Return [x, y] of the center of cell containing provided text 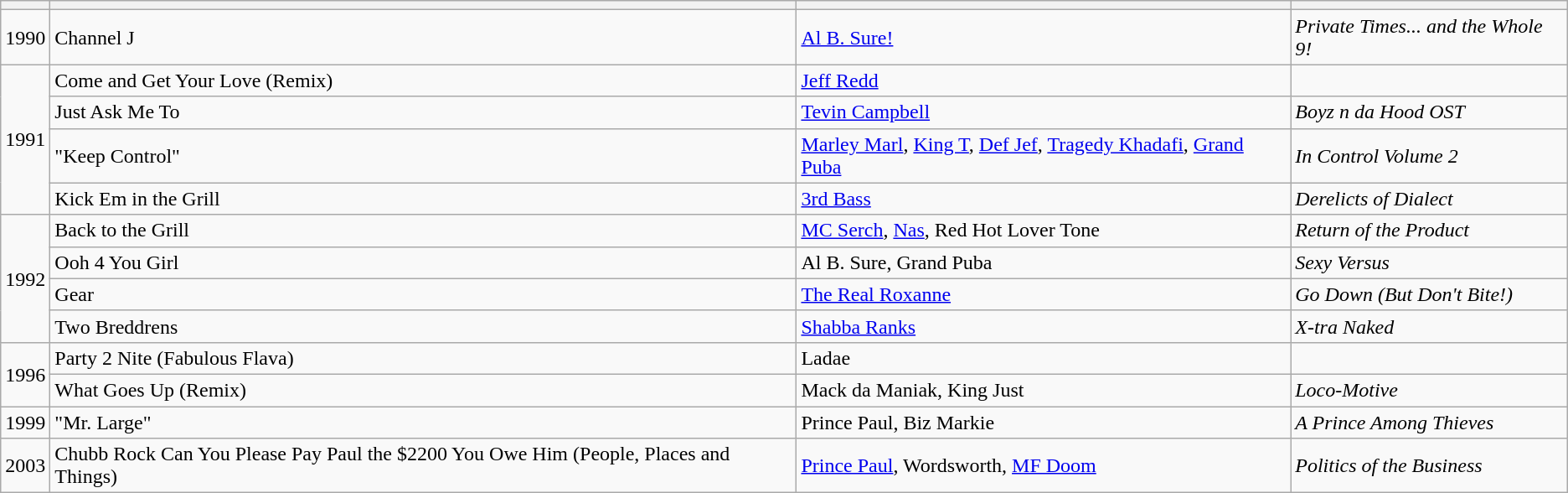
1992 [25, 278]
1991 [25, 139]
Jeff Redd [1044, 80]
Channel J [424, 37]
Derelicts of Dialect [1429, 199]
Return of the Product [1429, 231]
The Real Roxanne [1044, 294]
Gear [424, 294]
1990 [25, 37]
In Control Volume 2 [1429, 156]
Tevin Campbell [1044, 112]
Come and Get Your Love (Remix) [424, 80]
Kick Em in the Grill [424, 199]
Prince Paul, Biz Markie [1044, 422]
"Mr. Large" [424, 422]
3rd Bass [1044, 199]
Boyz n da Hood OST [1429, 112]
A Prince Among Thieves [1429, 422]
Back to the Grill [424, 231]
MC Serch, Nas, Red Hot Lover Tone [1044, 231]
What Goes Up (Remix) [424, 390]
Sexy Versus [1429, 262]
1996 [25, 374]
Politics of the Business [1429, 466]
Party 2 Nite (Fabulous Flava) [424, 358]
Al B. Sure! [1044, 37]
Two Breddrens [424, 326]
X-tra Naked [1429, 326]
Ladae [1044, 358]
Just Ask Me To [424, 112]
Chubb Rock Can You Please Pay Paul the $2200 You Owe Him (People, Places and Things) [424, 466]
Shabba Ranks [1044, 326]
"Keep Control" [424, 156]
Go Down (But Don't Bite!) [1429, 294]
Private Times... and the Whole 9! [1429, 37]
Al B. Sure, Grand Puba [1044, 262]
Ooh 4 You Girl [424, 262]
Prince Paul, Wordsworth, MF Doom [1044, 466]
Mack da Maniak, King Just [1044, 390]
2003 [25, 466]
1999 [25, 422]
Loco-Motive [1429, 390]
Marley Marl, King T, Def Jef, Tragedy Khadafi, Grand Puba [1044, 156]
